Return (x, y) of the center of cell containing provided text 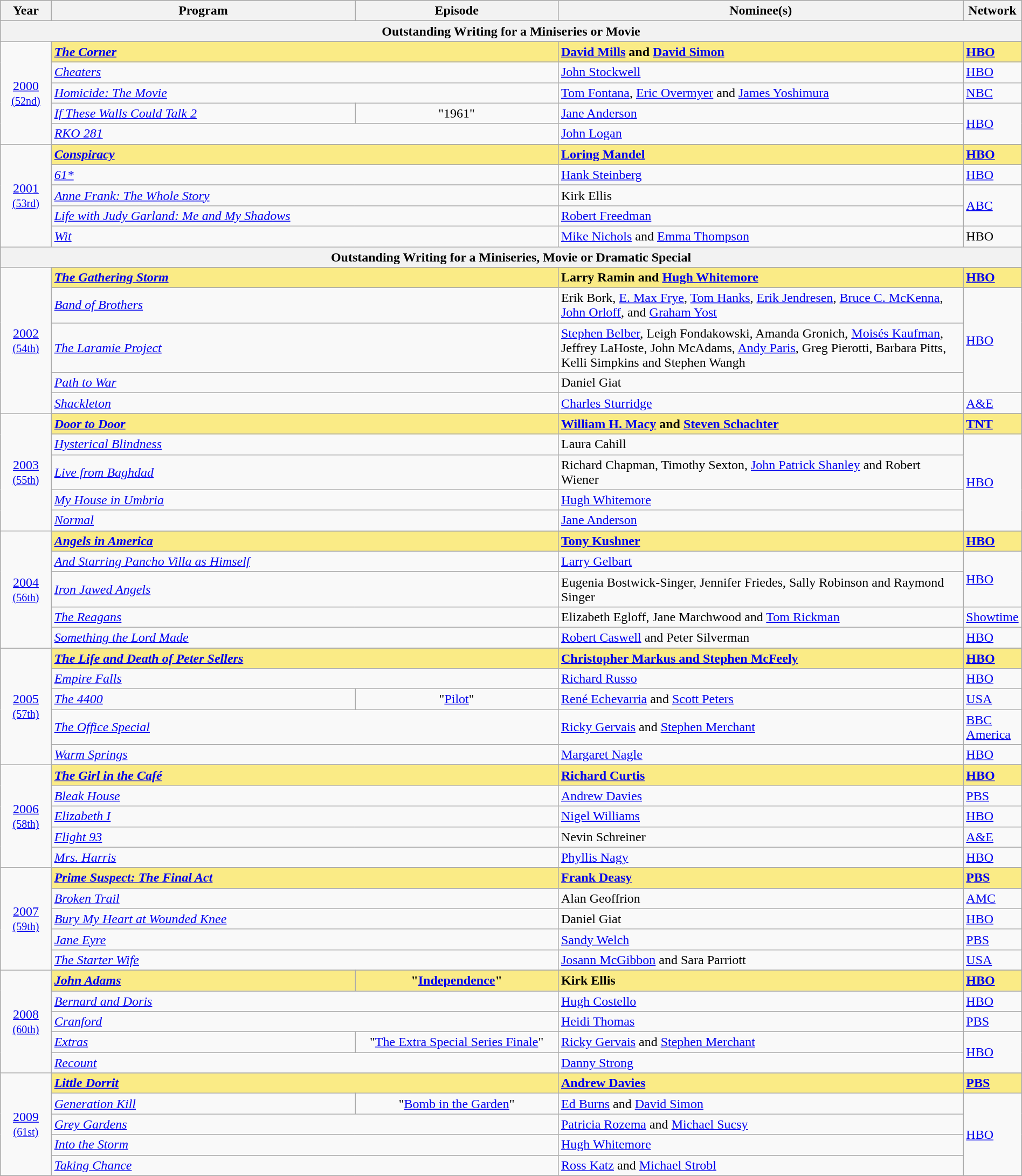
The Laramie Project (305, 348)
61* (305, 175)
Normal (305, 520)
David Mills and David Simon (760, 52)
Hugh Costello (760, 1001)
Wit (305, 236)
"Pilot" (457, 699)
Prime Suspect: The Final Act (305, 878)
Anne Frank: The Whole Story (305, 195)
Josann McGibbon and Sara Parriott (760, 960)
Flight 93 (305, 837)
Phyllis Nagy (760, 857)
Loring Mandel (760, 154)
Shackleton (305, 403)
John Logan (760, 134)
Frank Deasy (760, 878)
Something the Lord Made (305, 637)
Bernard and Doris (305, 1001)
2002(54th) (26, 341)
Christopher Markus and Stephen McFeely (760, 658)
2001(53rd) (26, 195)
Hysterical Blindness (305, 444)
Taking Chance (305, 1165)
Jane Eyre (305, 939)
Conspiracy (305, 154)
Margaret Nagle (760, 755)
Patricia Rozema and Michael Sucsy (760, 1124)
Larry Ramin and Hugh Whitemore (760, 278)
Homicide: The Movie (305, 93)
Band of Brothers (305, 305)
2004(56th) (26, 589)
"1961" (457, 113)
The 4400 (203, 699)
AMC (992, 898)
Bleak House (305, 796)
NBC (992, 93)
Bury My Heart at Wounded Knee (305, 919)
If These Walls Could Talk 2 (203, 113)
Heidi Thomas (760, 1022)
Elizabeth I (305, 816)
Nominee(s) (760, 11)
BBC America (992, 727)
2005(57th) (26, 706)
Robert Caswell and Peter Silverman (760, 637)
Eugenia Bostwick-Singer, Jennifer Friedes, Sally Robinson and Raymond Singer (760, 589)
2009(61st) (26, 1124)
Recount (305, 1063)
2008(60th) (26, 1021)
William H. Macy and Steven Schachter (760, 424)
Larry Gelbart (760, 561)
The Life and Death of Peter Sellers (305, 658)
Broken Trail (305, 898)
Grey Gardens (305, 1124)
Nigel Williams (760, 816)
Sandy Welch (760, 939)
Into the Storm (305, 1145)
Ed Burns and David Simon (760, 1104)
Extras (203, 1042)
Generation Kill (203, 1104)
Live from Baghdad (305, 472)
Mike Nichols and Emma Thompson (760, 236)
Angels in America (305, 541)
Nevin Schreiner (760, 837)
Hank Steinberg (760, 175)
Robert Freedman (760, 216)
Door to Door (305, 424)
René Echevarria and Scott Peters (760, 699)
Alan Geoffrion (760, 898)
The Corner (305, 52)
"Bomb in the Garden" (457, 1104)
2000(52nd) (26, 93)
Charles Sturridge (760, 403)
Danny Strong (760, 1063)
Outstanding Writing for a Miniseries or Movie (511, 31)
Life with Judy Garland: Me and My Shadows (305, 216)
2003(55th) (26, 472)
My House in Umbria (305, 500)
Mrs. Harris (305, 857)
Little Dorrit (305, 1083)
Empire Falls (305, 679)
Richard Russo (760, 679)
Richard Curtis (760, 775)
Tony Kushner (760, 541)
The Girl in the Café (305, 775)
The Reagans (305, 617)
2006(58th) (26, 816)
John Stockwell (760, 72)
Year (26, 11)
The Starter Wife (305, 960)
Laura Cahill (760, 444)
The Office Special (305, 727)
Warm Springs (305, 755)
Elizabeth Egloff, Jane Marchwood and Tom Rickman (760, 617)
Erik Bork, E. Max Frye, Tom Hanks, Erik Jendresen, Bruce C. McKenna, John Orloff, and Graham Yost (760, 305)
Program (203, 11)
"The Extra Special Series Finale" (457, 1042)
Network (992, 11)
ABC (992, 205)
Iron Jawed Angels (305, 589)
John Adams (203, 980)
Cranford (305, 1022)
Outstanding Writing for a Miniseries, Movie or Dramatic Special (511, 257)
And Starring Pancho Villa as Himself (305, 561)
Ross Katz and Michael Strobl (760, 1165)
Tom Fontana, Eric Overmyer and James Yoshimura (760, 93)
Richard Chapman, Timothy Sexton, John Patrick Shanley and Robert Wiener (760, 472)
2007(59th) (26, 919)
The Gathering Storm (305, 278)
Showtime (992, 617)
Cheaters (305, 72)
"Independence" (457, 980)
TNT (992, 424)
RKO 281 (305, 134)
Path to War (305, 383)
Episode (457, 11)
